Scan for the cell matching the given text and deliver its [X, Y] coordinate at center. 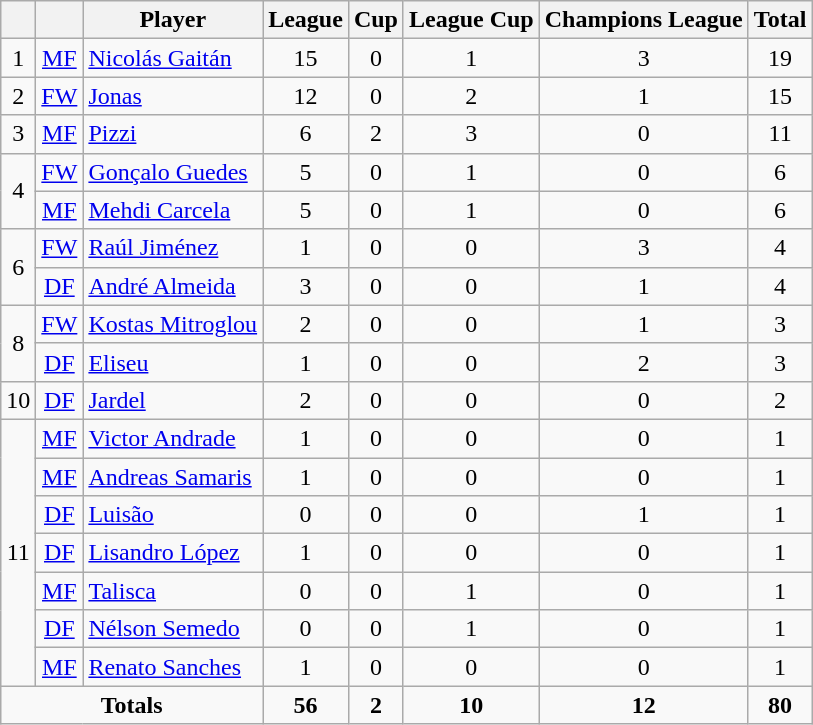
André Almeida [173, 286]
Mehdi Carcela [173, 210]
Nélson Semedo [173, 629]
Luisão [173, 515]
Renato Sanches [173, 667]
Victor Andrade [173, 438]
Raúl Jiménez [173, 248]
8 [18, 343]
Andreas Samaris [173, 477]
19 [780, 58]
Cup [376, 20]
Gonçalo Guedes [173, 172]
Champions League [644, 20]
Jardel [173, 400]
League Cup [471, 20]
80 [780, 705]
Total [780, 20]
Lisandro López [173, 553]
Kostas Mitroglou [173, 324]
League [306, 20]
56 [306, 705]
Pizzi [173, 134]
Totals [132, 705]
Player [173, 20]
Talisca [173, 591]
Eliseu [173, 362]
Nicolás Gaitán [173, 58]
Jonas [173, 96]
